Capture the cell that displays the provided text and extract its [X, Y] central coordinate. 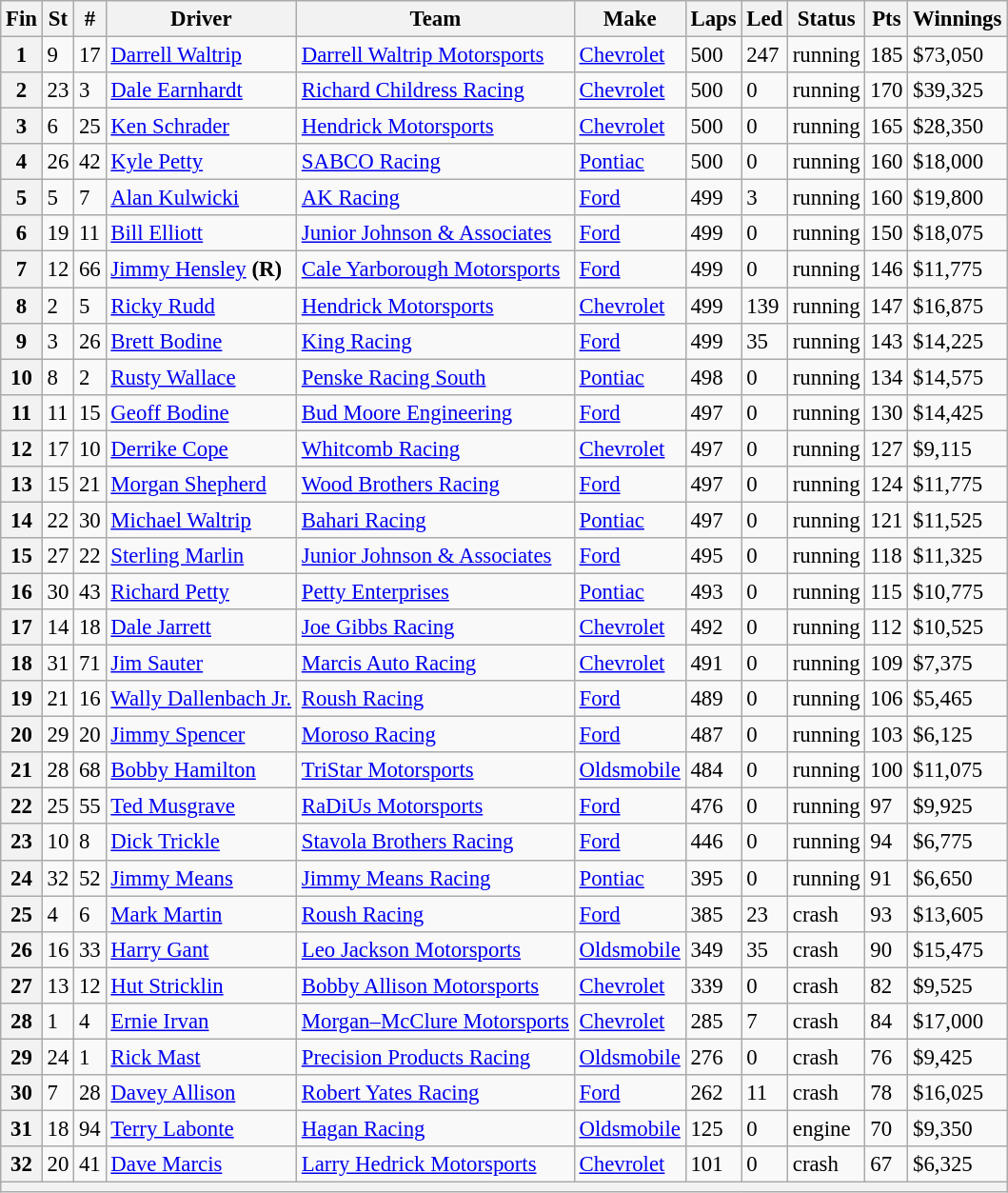
$9,425 [958, 1057]
76 [887, 1057]
82 [887, 985]
Ken Schrader [201, 127]
Wood Brothers Racing [435, 485]
$6,325 [958, 1164]
112 [887, 627]
Marcis Auto Racing [435, 664]
Dick Trickle [201, 843]
385 [714, 914]
$15,475 [958, 949]
King Racing [435, 341]
Richard Childress Racing [435, 90]
495 [714, 556]
109 [887, 664]
$18,000 [958, 162]
St [57, 19]
Jimmy Hensley (R) [201, 269]
$19,800 [958, 198]
Jim Sauter [201, 664]
$18,075 [958, 233]
90 [887, 949]
247 [765, 55]
84 [887, 1022]
$11,075 [958, 770]
42 [89, 162]
Bill Elliott [201, 233]
$13,605 [958, 914]
93 [887, 914]
67 [887, 1164]
446 [714, 843]
$11,525 [958, 520]
Darrell Waltrip Motorsports [435, 55]
Geoff Bodine [201, 412]
Bobby Allison Motorsports [435, 985]
Harry Gant [201, 949]
Driver [201, 19]
Michael Waltrip [201, 520]
491 [714, 664]
91 [887, 878]
$10,525 [958, 627]
Petty Enterprises [435, 591]
124 [887, 485]
$11,325 [958, 556]
493 [714, 591]
Leo Jackson Motorsports [435, 949]
Bud Moore Engineering [435, 412]
339 [714, 985]
engine [826, 1128]
Ernie Irvan [201, 1022]
262 [714, 1093]
$16,025 [958, 1093]
476 [714, 806]
$9,350 [958, 1128]
349 [714, 949]
134 [887, 377]
Status [826, 19]
TriStar Motorsports [435, 770]
Davey Allison [201, 1093]
Hut Stricklin [201, 985]
498 [714, 377]
Larry Hedrick Motorsports [435, 1164]
33 [89, 949]
# [89, 19]
55 [89, 806]
AK Racing [435, 198]
492 [714, 627]
Team [435, 19]
$9,115 [958, 448]
78 [887, 1093]
Ricky Rudd [201, 306]
115 [887, 591]
$6,650 [958, 878]
Mark Martin [201, 914]
139 [765, 306]
146 [887, 269]
52 [89, 878]
100 [887, 770]
66 [89, 269]
Sterling Marlin [201, 556]
$6,125 [958, 735]
487 [714, 735]
$10,775 [958, 591]
$14,225 [958, 341]
489 [714, 699]
150 [887, 233]
170 [887, 90]
$9,525 [958, 985]
$28,350 [958, 127]
Make [630, 19]
101 [714, 1164]
$17,000 [958, 1022]
Joe Gibbs Racing [435, 627]
Moroso Racing [435, 735]
RaDiUs Motorsports [435, 806]
Ted Musgrave [201, 806]
Hagan Racing [435, 1128]
103 [887, 735]
Dave Marcis [201, 1164]
Whitcomb Racing [435, 448]
43 [89, 591]
68 [89, 770]
Brett Bodine [201, 341]
185 [887, 55]
Rusty Wallace [201, 377]
484 [714, 770]
$6,775 [958, 843]
$5,465 [958, 699]
Fin [22, 19]
$73,050 [958, 55]
SABCO Racing [435, 162]
$7,375 [958, 664]
$14,425 [958, 412]
Led [765, 19]
Jimmy Means Racing [435, 878]
Jimmy Spencer [201, 735]
285 [714, 1022]
Winnings [958, 19]
130 [887, 412]
$9,925 [958, 806]
Bahari Racing [435, 520]
Bobby Hamilton [201, 770]
Pts [887, 19]
Morgan–McClure Motorsports [435, 1022]
Jimmy Means [201, 878]
70 [887, 1128]
Alan Kulwicki [201, 198]
121 [887, 520]
Richard Petty [201, 591]
Robert Yates Racing [435, 1093]
Cale Yarborough Motorsports [435, 269]
$14,575 [958, 377]
Rick Mast [201, 1057]
165 [887, 127]
Laps [714, 19]
Kyle Petty [201, 162]
Wally Dallenbach Jr. [201, 699]
147 [887, 306]
Darrell Waltrip [201, 55]
Precision Products Racing [435, 1057]
Derrike Cope [201, 448]
Stavola Brothers Racing [435, 843]
125 [714, 1128]
276 [714, 1057]
127 [887, 448]
$39,325 [958, 90]
Terry Labonte [201, 1128]
41 [89, 1164]
Dale Earnhardt [201, 90]
395 [714, 878]
143 [887, 341]
Dale Jarrett [201, 627]
106 [887, 699]
97 [887, 806]
71 [89, 664]
$16,875 [958, 306]
Penske Racing South [435, 377]
Morgan Shepherd [201, 485]
118 [887, 556]
